Capture the cell that displays the provided text and extract its (X, Y) central coordinate. 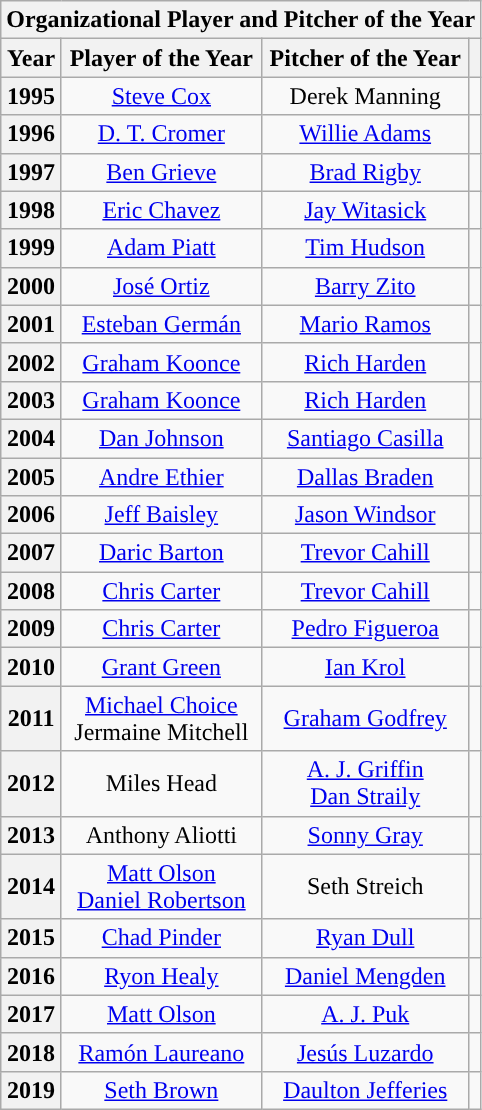
2008 (32, 591)
1997 (32, 172)
Adam Piatt (161, 248)
Esteban Germán (161, 324)
Mario Ramos (365, 324)
2003 (32, 400)
2007 (32, 553)
Seth Brown (161, 1090)
2001 (32, 324)
Dan Johnson (161, 438)
2014 (32, 886)
Pitcher of the Year (365, 58)
2012 (32, 784)
Steve Cox (161, 96)
1998 (32, 210)
Daric Barton (161, 553)
Ramón Laureano (161, 1052)
2004 (32, 438)
Derek Manning (365, 96)
Ryon Healy (161, 976)
Jason Windsor (365, 515)
Ryan Dull (365, 938)
2017 (32, 1014)
2018 (32, 1052)
Tim Hudson (365, 248)
Santiago Casilla (365, 438)
Dallas Braden (365, 477)
Miles Head (161, 784)
Jay Witasick (365, 210)
1995 (32, 96)
Barry Zito (365, 286)
Michael ChoiceJermaine Mitchell (161, 718)
Graham Godfrey (365, 718)
D. T. Cromer (161, 134)
2010 (32, 667)
1999 (32, 248)
Matt OlsonDaniel Robertson (161, 886)
Jeff Baisley (161, 515)
Daniel Mengden (365, 976)
2000 (32, 286)
Grant Green (161, 667)
Jesús Luzardo (365, 1052)
2016 (32, 976)
Ben Grieve (161, 172)
Andre Ethier (161, 477)
2002 (32, 362)
1996 (32, 134)
2011 (32, 718)
A. J. Puk (365, 1014)
Daulton Jefferies (365, 1090)
Willie Adams (365, 134)
Player of the Year (161, 58)
Seth Streich (365, 886)
Year (32, 58)
2013 (32, 835)
Sonny Gray (365, 835)
Anthony Aliotti (161, 835)
2019 (32, 1090)
José Ortiz (161, 286)
2005 (32, 477)
Matt Olson (161, 1014)
Chad Pinder (161, 938)
Ian Krol (365, 667)
Organizational Player and Pitcher of the Year (241, 20)
Brad Rigby (365, 172)
2006 (32, 515)
Pedro Figueroa (365, 629)
Eric Chavez (161, 210)
2015 (32, 938)
2009 (32, 629)
A. J. GriffinDan Straily (365, 784)
